From the cell containing the given text, extract its center point as (x, y) coordinate. 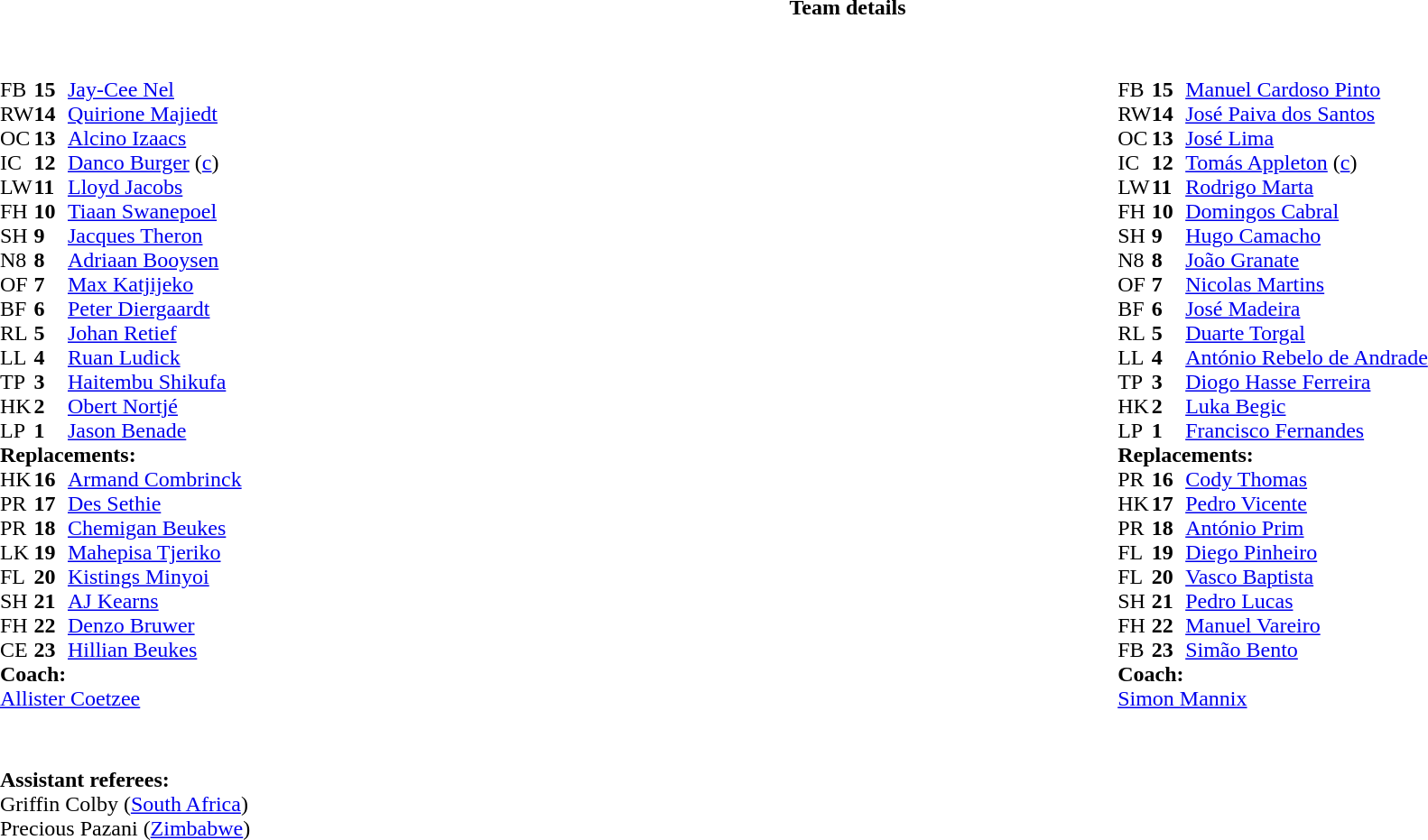
Ruan Ludick (155, 357)
António Rebelo de Andrade (1307, 357)
Manuel Cardoso Pinto (1307, 90)
Nicolas Martins (1307, 285)
Alcino Izaacs (155, 139)
Adriaan Booysen (155, 260)
Tomás Appleton (c) (1307, 162)
José Madeira (1307, 309)
Johan Retief (155, 334)
Haitembu Shikufa (155, 383)
Lloyd Jacobs (155, 188)
Jason Benade (155, 431)
Jacques Theron (155, 236)
José Lima (1307, 139)
Rodrigo Marta (1307, 188)
LK (17, 552)
Allister Coetzee (121, 698)
Mahepisa Tjeriko (155, 552)
AJ Kearns (155, 601)
Max Katjijeko (155, 285)
Hugo Camacho (1307, 236)
Jay-Cee Nel (155, 90)
Chemigan Beukes (155, 529)
Domingos Cabral (1307, 211)
Des Sethie (155, 503)
Tiaan Swanepoel (155, 211)
João Granate (1307, 260)
Luka Begic (1307, 406)
Pedro Lucas (1307, 601)
Denzo Bruwer (155, 626)
Armand Combrinck (155, 480)
Vasco Baptista (1307, 577)
Pedro Vicente (1307, 503)
José Paiva dos Santos (1307, 114)
CE (17, 650)
Danco Burger (c) (155, 162)
Manuel Vareiro (1307, 626)
António Prim (1307, 529)
Quirione Majiedt (155, 114)
Kistings Minyoi (155, 577)
Cody Thomas (1307, 480)
Diogo Hasse Ferreira (1307, 383)
Simão Bento (1307, 650)
Francisco Fernandes (1307, 431)
Obert Nortjé (155, 406)
Diego Pinheiro (1307, 552)
Simon Mannix (1273, 698)
Hillian Beukes (155, 650)
Duarte Torgal (1307, 334)
Peter Diergaardt (155, 309)
